Find where the given text appears and provide that cell's center as [X, Y] coordinate. 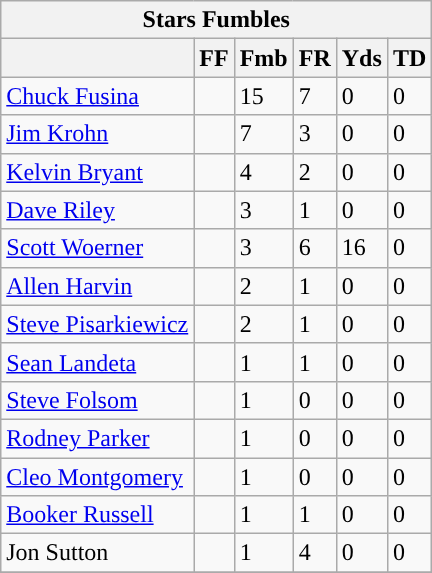
16 [362, 248]
Cleo Montgomery [98, 477]
Yds [362, 58]
Allen Harvin [98, 286]
FF [214, 58]
Booker Russell [98, 515]
Steve Folsom [98, 400]
Jim Krohn [98, 134]
Steve Pisarkiewicz [98, 324]
Stars Fumbles [216, 20]
6 [314, 248]
Rodney Parker [98, 438]
Scott Woerner [98, 248]
Dave Riley [98, 210]
TD [409, 58]
Fmb [264, 58]
FR [314, 58]
Chuck Fusina [98, 96]
Sean Landeta [98, 362]
Kelvin Bryant [98, 172]
15 [264, 96]
Jon Sutton [98, 553]
